Scan for the cell matching the given text and deliver its (X, Y) coordinate at center. 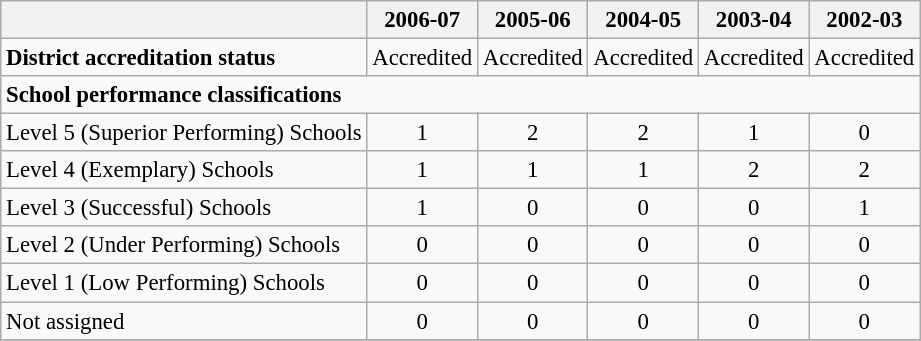
Level 1 (Low Performing) Schools (184, 283)
Level 3 (Successful) Schools (184, 208)
2003-04 (754, 20)
Level 2 (Under Performing) Schools (184, 245)
Not assigned (184, 321)
2005-06 (532, 20)
2006-07 (422, 20)
District accreditation status (184, 58)
2002-03 (864, 20)
Level 5 (Superior Performing) Schools (184, 133)
School performance classifications (460, 95)
2004-05 (644, 20)
Level 4 (Exemplary) Schools (184, 170)
